Output the (x, y) coordinate of the center of the cell containing the given text.  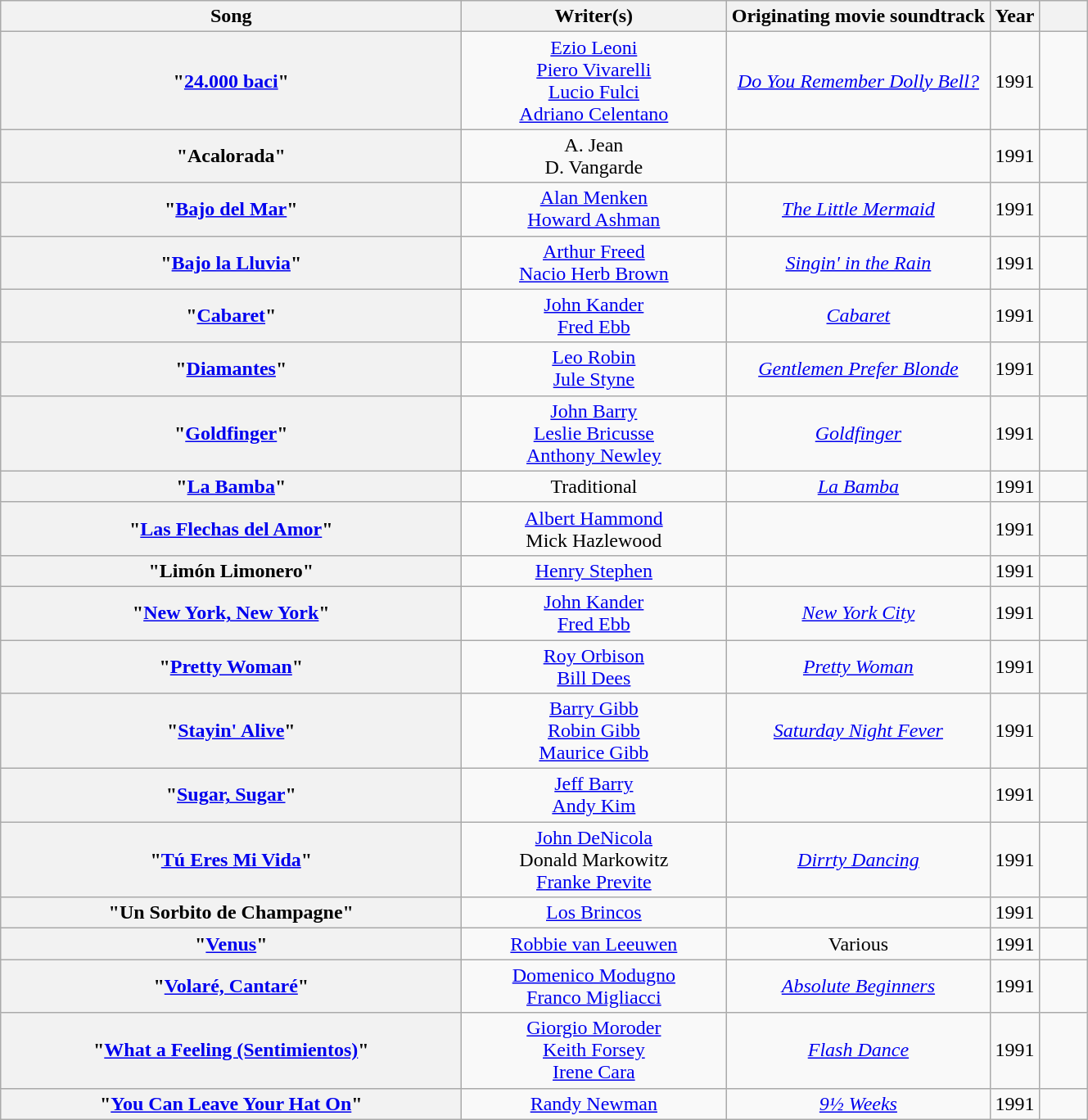
Writer(s) (594, 16)
John DeNicolaDonald MarkowitzFranke Previte (594, 860)
"Sugar, Sugar" (231, 796)
"Limón Limonero" (231, 571)
"New York, New York" (231, 612)
Do You Remember Dolly Bell? (858, 80)
Dirrty Dancing (858, 860)
Giorgio MoroderKeith ForseyIrene Cara (594, 1050)
Year (1015, 16)
"Stayin' Alive" (231, 731)
Absolute Beginners (858, 986)
Jeff BarryAndy Kim (594, 796)
"Un Sorbito de Champagne" (231, 913)
Song (231, 16)
"Diamantes" (231, 368)
Robbie van Leeuwen (594, 944)
Traditional (594, 486)
Cabaret (858, 316)
"Pretty Woman" (231, 666)
"Venus" (231, 944)
Henry Stephen (594, 571)
Singin' in the Rain (858, 262)
Domenico ModugnoFranco Migliacci (594, 986)
Arthur FreedNacio Herb Brown (594, 262)
Randy Newman (594, 1104)
Originating movie soundtrack (858, 16)
Leo RobinJule Styne (594, 368)
"Bajo del Mar" (231, 210)
"Cabaret" (231, 316)
"You Can Leave Your Hat On" (231, 1104)
New York City (858, 612)
Barry GibbRobin GibbMaurice Gibb (594, 731)
Saturday Night Fever (858, 731)
A. JeanD. Vangarde (594, 156)
"Tú Eres Mi Vida" (231, 860)
"24.000 baci" (231, 80)
"What a Feeling (Sentimientos)" (231, 1050)
The Little Mermaid (858, 210)
"Acalorada" (231, 156)
Albert HammondMick Hazlewood (594, 529)
Gentlemen Prefer Blonde (858, 368)
Flash Dance (858, 1050)
"Las Flechas del Amor" (231, 529)
Goldfinger (858, 433)
"Goldfinger" (231, 433)
Various (858, 944)
John BarryLeslie BricusseAnthony Newley (594, 433)
"Volaré, Cantaré" (231, 986)
"La Bamba" (231, 486)
Los Brincos (594, 913)
"Bajo la Lluvia" (231, 262)
La Bamba (858, 486)
Ezio LeoniPiero VivarelliLucio FulciAdriano Celentano (594, 80)
Alan MenkenHoward Ashman (594, 210)
Pretty Woman (858, 666)
Roy OrbisonBill Dees (594, 666)
9½ Weeks (858, 1104)
